From the cell containing the given text, extract its center point as (x, y) coordinate. 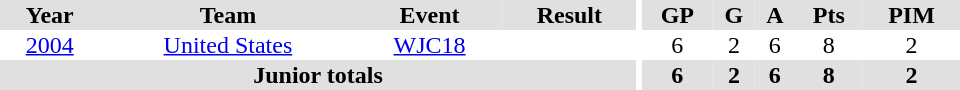
Year (50, 15)
PIM (912, 15)
United States (228, 45)
WJC18 (429, 45)
Team (228, 15)
2004 (50, 45)
Pts (829, 15)
Junior totals (318, 75)
Result (570, 15)
GP (678, 15)
Event (429, 15)
G (734, 15)
A (775, 15)
